Return (X, Y) of the center of cell containing provided text 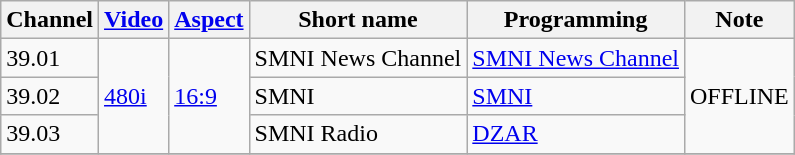
Programming (576, 20)
480i (134, 96)
39.03 (50, 134)
39.01 (50, 58)
DZAR (576, 134)
39.02 (50, 96)
Note (739, 20)
OFFLINE (739, 96)
SMNI Radio (358, 134)
Channel (50, 20)
Video (134, 20)
Aspect (209, 20)
16:9 (209, 96)
Short name (358, 20)
